Output the [x, y] coordinate of the center of the cell containing the given text.  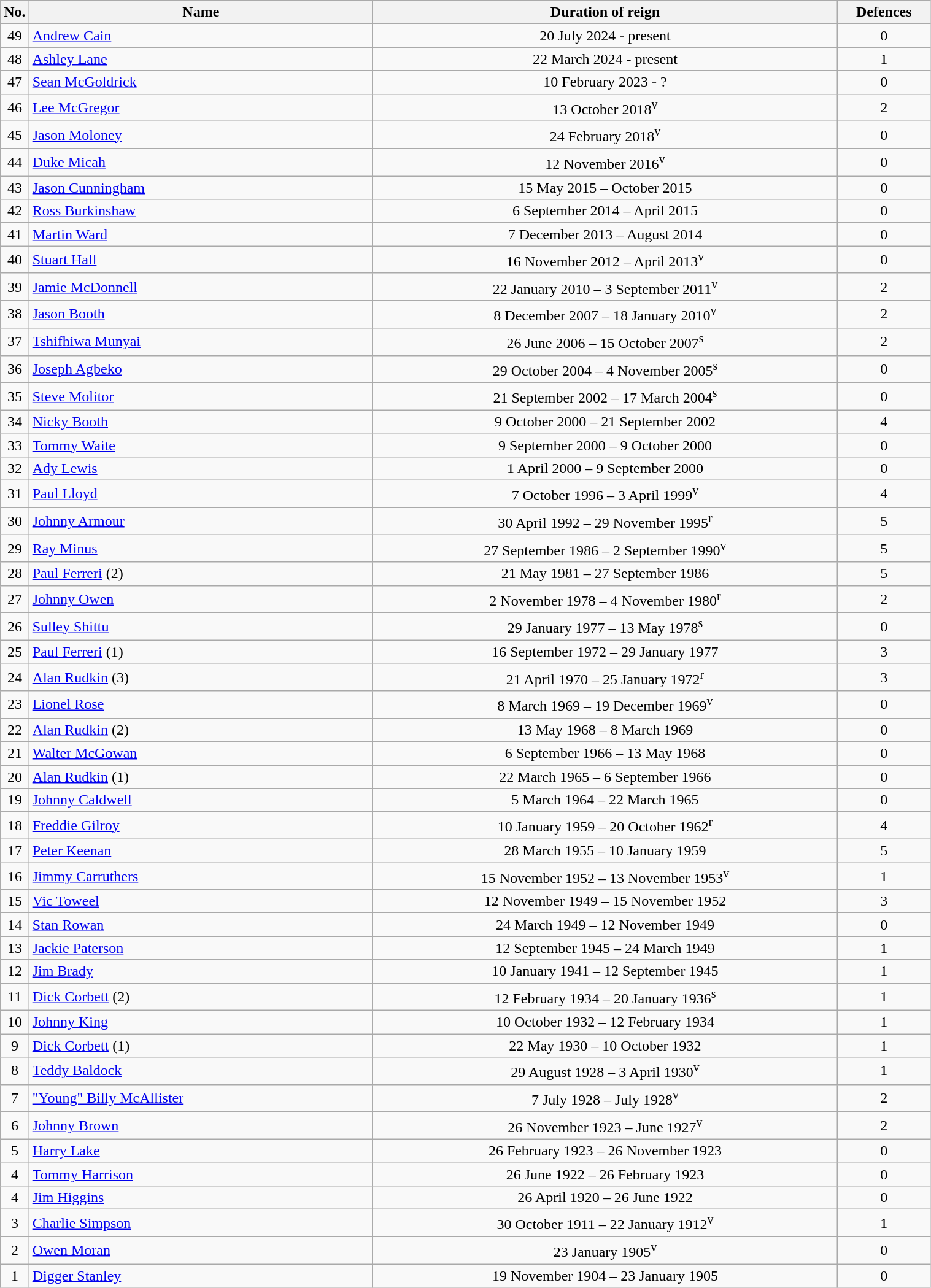
7 October 1996 – 3 April 1999v [605, 493]
6 [15, 1125]
2 November 1978 – 4 November 1980r [605, 599]
19 [15, 800]
9 October 2000 – 21 September 2002 [605, 422]
Owen Moran [201, 1251]
16 [15, 876]
Duration of reign [605, 12]
36 [15, 369]
12 February 1934 – 20 January 1936s [605, 997]
Johnny Caldwell [201, 800]
24 March 1949 – 12 November 1949 [605, 925]
45 [15, 135]
Stan Rowan [201, 925]
42 [15, 211]
29 October 2004 – 4 November 2005s [605, 369]
9 [15, 1046]
Walter McGowan [201, 753]
Paul Ferreri (1) [201, 652]
10 February 2023 - ? [605, 82]
18 [15, 826]
Sean McGoldrick [201, 82]
Jimmy Carruthers [201, 876]
Freddie Gilroy [201, 826]
Nicky Booth [201, 422]
Joseph Agbeko [201, 369]
Lee McGregor [201, 108]
21 May 1981 – 27 September 1986 [605, 574]
30 October 1911 – 22 January 1912v [605, 1224]
28 March 1955 – 10 January 1959 [605, 850]
16 November 2012 – April 2013v [605, 260]
24 February 2018v [605, 135]
"Young" Billy McAllister [201, 1098]
Alan Rudkin (2) [201, 730]
Ross Burkinshaw [201, 211]
Lionel Rose [201, 704]
Stuart Hall [201, 260]
Jamie McDonnell [201, 287]
48 [15, 59]
Ray Minus [201, 549]
Andrew Cain [201, 36]
41 [15, 234]
15 November 1952 – 13 November 1953v [605, 876]
Charlie Simpson [201, 1224]
15 May 2015 – October 2015 [605, 188]
12 September 1945 – 24 March 1949 [605, 948]
6 September 1966 – 13 May 1968 [605, 753]
23 [15, 704]
26 November 1923 – June 1927v [605, 1125]
Name [201, 12]
11 [15, 997]
10 October 1932 – 12 February 1934 [605, 1022]
29 [15, 549]
20 [15, 776]
8 [15, 1071]
37 [15, 342]
Defences [884, 12]
25 [15, 652]
12 November 1949 – 15 November 1952 [605, 901]
13 October 2018v [605, 108]
7 December 2013 – August 2014 [605, 234]
10 [15, 1022]
Jason Cunningham [201, 188]
Johnny King [201, 1022]
Jim Brady [201, 971]
16 September 1972 – 29 January 1977 [605, 652]
Digger Stanley [201, 1276]
6 September 2014 – April 2015 [605, 211]
Sulley Shittu [201, 627]
13 [15, 948]
9 September 2000 – 9 October 2000 [605, 445]
Martin Ward [201, 234]
22 March 1965 – 6 September 1966 [605, 776]
7 [15, 1098]
Peter Keenan [201, 850]
Ady Lewis [201, 468]
43 [15, 188]
Johnny Armour [201, 522]
Paul Ferreri (2) [201, 574]
21 September 2002 – 17 March 2004s [605, 396]
26 June 2006 – 15 October 2007s [605, 342]
35 [15, 396]
26 [15, 627]
46 [15, 108]
29 August 1928 – 3 April 1930v [605, 1071]
26 June 1922 – 26 February 1923 [605, 1174]
23 January 1905v [605, 1251]
49 [15, 36]
14 [15, 925]
Harry Lake [201, 1151]
8 March 1969 – 19 December 1969v [605, 704]
26 April 1920 – 26 June 1922 [605, 1198]
21 [15, 753]
Johnny Brown [201, 1125]
No. [15, 12]
Teddy Baldock [201, 1071]
21 April 1970 – 25 January 1972r [605, 677]
Jim Higgins [201, 1198]
Duke Micah [201, 162]
34 [15, 422]
22 May 1930 – 10 October 1932 [605, 1046]
44 [15, 162]
10 January 1941 – 12 September 1945 [605, 971]
22 [15, 730]
28 [15, 574]
38 [15, 314]
24 [15, 677]
8 December 2007 – 18 January 2010v [605, 314]
Tshifhiwa Munyai [201, 342]
Dick Corbett (1) [201, 1046]
Dick Corbett (2) [201, 997]
17 [15, 850]
5 March 1964 – 22 March 1965 [605, 800]
13 May 1968 – 8 March 1969 [605, 730]
30 April 1992 – 29 November 1995r [605, 522]
Paul Lloyd [201, 493]
19 November 1904 – 23 January 1905 [605, 1276]
1 April 2000 – 9 September 2000 [605, 468]
12 November 2016v [605, 162]
22 March 2024 - present [605, 59]
Tommy Waite [201, 445]
Alan Rudkin (1) [201, 776]
Alan Rudkin (3) [201, 677]
33 [15, 445]
32 [15, 468]
7 July 1928 – July 1928v [605, 1098]
Johnny Owen [201, 599]
Jason Booth [201, 314]
Jason Moloney [201, 135]
20 July 2024 - present [605, 36]
Steve Molitor [201, 396]
39 [15, 287]
27 [15, 599]
Vic Toweel [201, 901]
Ashley Lane [201, 59]
27 September 1986 – 2 September 1990v [605, 549]
30 [15, 522]
12 [15, 971]
40 [15, 260]
26 February 1923 – 26 November 1923 [605, 1151]
10 January 1959 – 20 October 1962r [605, 826]
31 [15, 493]
47 [15, 82]
22 January 2010 – 3 September 2011v [605, 287]
29 January 1977 – 13 May 1978s [605, 627]
Tommy Harrison [201, 1174]
Jackie Paterson [201, 948]
15 [15, 901]
